Scan for the cell matching the given text and deliver its [X, Y] coordinate at center. 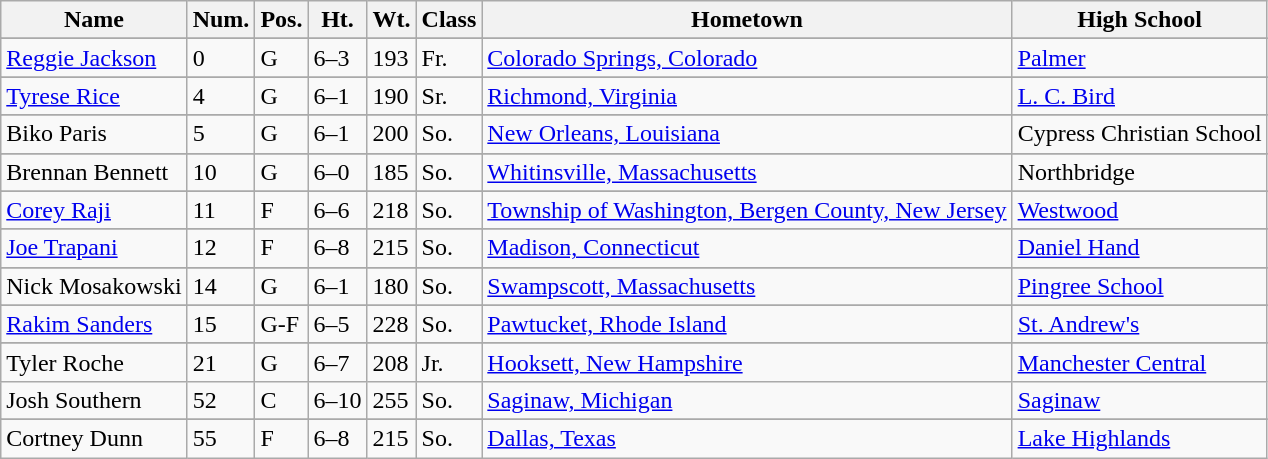
Lake Highlands [1140, 438]
Pos. [282, 20]
11 [221, 210]
200 [392, 134]
Madison, Connecticut [747, 248]
Nick Mosakowski [94, 286]
4 [221, 96]
Josh Southern [94, 400]
5 [221, 134]
255 [392, 400]
Joe Trapani [94, 248]
Corey Raji [94, 210]
6–6 [338, 210]
St. Andrew's [1140, 324]
Palmer [1140, 58]
Tyler Roche [94, 362]
Wt. [392, 20]
Rakim Sanders [94, 324]
Sr. [449, 96]
Class [449, 20]
10 [221, 172]
Reggie Jackson [94, 58]
Whitinsville, Massachusetts [747, 172]
Westwood [1140, 210]
Hometown [747, 20]
Manchester Central [1140, 362]
6–0 [338, 172]
Brennan Bennett [94, 172]
Cortney Dunn [94, 438]
Biko Paris [94, 134]
208 [392, 362]
55 [221, 438]
15 [221, 324]
21 [221, 362]
Fr. [449, 58]
G-F [282, 324]
193 [392, 58]
Saginaw, Michigan [747, 400]
218 [392, 210]
Township of Washington, Bergen County, New Jersey [747, 210]
14 [221, 286]
Jr. [449, 362]
0 [221, 58]
Tyrese Rice [94, 96]
Pawtucket, Rhode Island [747, 324]
180 [392, 286]
Northbridge [1140, 172]
Dallas, Texas [747, 438]
228 [392, 324]
6–7 [338, 362]
Ht. [338, 20]
52 [221, 400]
Name [94, 20]
New Orleans, Louisiana [747, 134]
12 [221, 248]
185 [392, 172]
Colorado Springs, Colorado [747, 58]
Pingree School [1140, 286]
6–3 [338, 58]
190 [392, 96]
Saginaw [1140, 400]
Hooksett, New Hampshire [747, 362]
L. C. Bird [1140, 96]
C [282, 400]
Swampscott, Massachusetts [747, 286]
6–10 [338, 400]
Richmond, Virginia [747, 96]
Daniel Hand [1140, 248]
Num. [221, 20]
6–5 [338, 324]
Cypress Christian School [1140, 134]
High School [1140, 20]
